Pinpoint the cell where the given text exists, returning its [X, Y] midpoint coordinate. 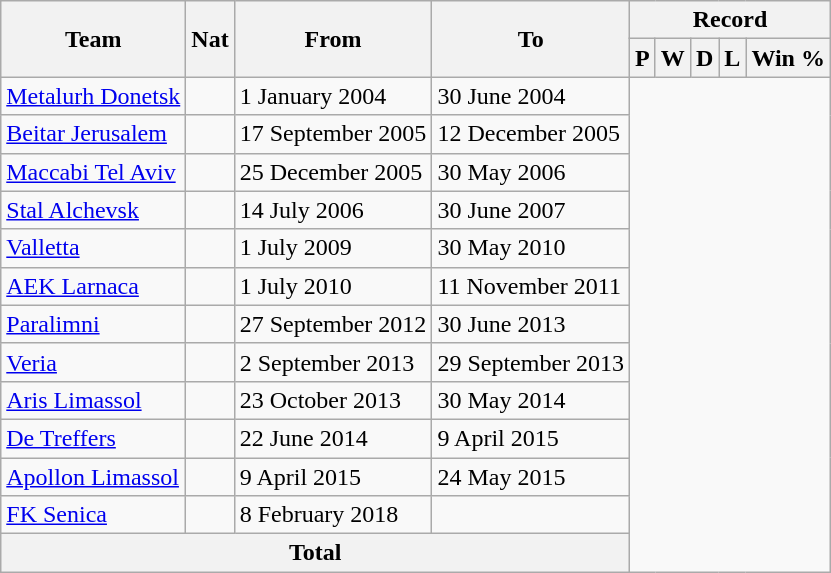
From [333, 39]
1 July 2009 [333, 248]
30 May 2014 [531, 400]
Team [94, 39]
W [672, 58]
Stal Alchevsk [94, 210]
Paralimni [94, 324]
Maccabi Tel Aviv [94, 172]
L [732, 58]
30 May 2006 [531, 172]
12 December 2005 [531, 134]
23 October 2013 [333, 400]
Beitar Jerusalem [94, 134]
30 June 2013 [531, 324]
FK Senica [94, 515]
Veria [94, 362]
Record [730, 20]
11 November 2011 [531, 286]
30 May 2010 [531, 248]
De Treffers [94, 438]
27 September 2012 [333, 324]
Valletta [94, 248]
17 September 2005 [333, 134]
D [704, 58]
30 June 2007 [531, 210]
Nat [210, 39]
Aris Limassol [94, 400]
1 January 2004 [333, 96]
Metalurh Donetsk [94, 96]
1 July 2010 [333, 286]
Win % [788, 58]
29 September 2013 [531, 362]
22 June 2014 [333, 438]
30 June 2004 [531, 96]
AEK Larnaca [94, 286]
P [643, 58]
Total [316, 553]
25 December 2005 [333, 172]
2 September 2013 [333, 362]
Apollon Limassol [94, 477]
24 May 2015 [531, 477]
8 February 2018 [333, 515]
14 July 2006 [333, 210]
To [531, 39]
